Determine the (X, Y) coordinate at the center of the cell enclosing the given text.  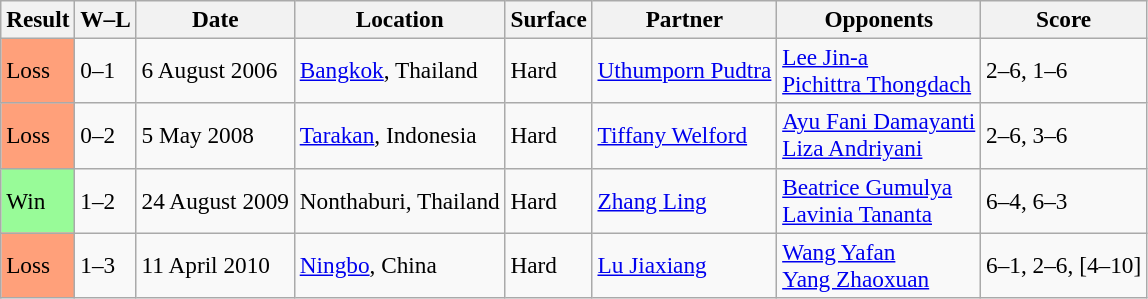
Date (215, 19)
1–3 (106, 264)
6–1, 2–6, [4–10] (1064, 264)
Win (38, 200)
Result (38, 19)
Lu Jiaxiang (684, 264)
Tarakan, Indonesia (400, 136)
24 August 2009 (215, 200)
Ningbo, China (400, 264)
2–6, 1–6 (1064, 70)
W–L (106, 19)
0–2 (106, 136)
Surface (548, 19)
Partner (684, 19)
Tiffany Welford (684, 136)
Nonthaburi, Thailand (400, 200)
Zhang Ling (684, 200)
2–6, 3–6 (1064, 136)
Ayu Fani Damayanti Liza Andriyani (879, 136)
Uthumporn Pudtra (684, 70)
11 April 2010 (215, 264)
Score (1064, 19)
5 May 2008 (215, 136)
Opponents (879, 19)
6–4, 6–3 (1064, 200)
6 August 2006 (215, 70)
Location (400, 19)
Lee Jin-a Pichittra Thongdach (879, 70)
Beatrice Gumulya Lavinia Tananta (879, 200)
Wang Yafan Yang Zhaoxuan (879, 264)
1–2 (106, 200)
Bangkok, Thailand (400, 70)
0–1 (106, 70)
